For the text-containing cell, return its midpoint in (X, Y) coordinate format. 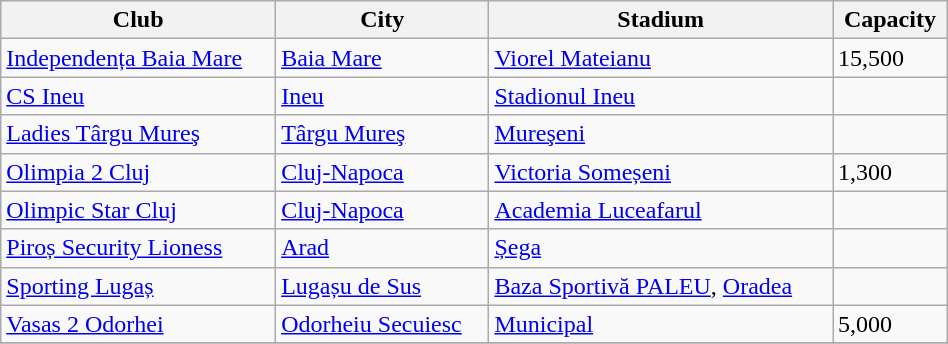
Municipal (661, 324)
Baza Sportivă PALEU, Oradea (661, 286)
Club (138, 20)
Olimpic Star Cluj (138, 210)
Vasas 2 Odorhei (138, 324)
Odorheiu Secuiesc (382, 324)
Târgu Mureş (382, 134)
CS Ineu (138, 96)
Șega (661, 248)
Stadionul Ineu (661, 96)
5,000 (890, 324)
Academia Luceafarul (661, 210)
15,500 (890, 58)
1,300 (890, 172)
Arad (382, 248)
Stadium (661, 20)
Viorel Mateianu (661, 58)
Independența Baia Mare (138, 58)
City (382, 20)
Ladies Târgu Mureş (138, 134)
Sporting Lugaș (138, 286)
Capacity (890, 20)
Mureşeni (661, 134)
Piroș Security Lioness (138, 248)
Victoria Someșeni (661, 172)
Lugașu de Sus (382, 286)
Ineu (382, 96)
Baia Mare (382, 58)
Olimpia 2 Cluj (138, 172)
